Return the (X, Y) coordinate for the center point of the cell that contains the specified text.  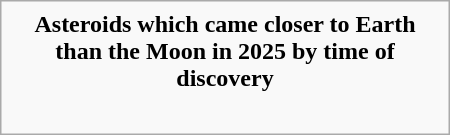
Asteroids which came closer to Earth than the Moon in 2025 by time of discovery (224, 51)
